Return the (X, Y) coordinate for the center point of the cell that contains the specified text.  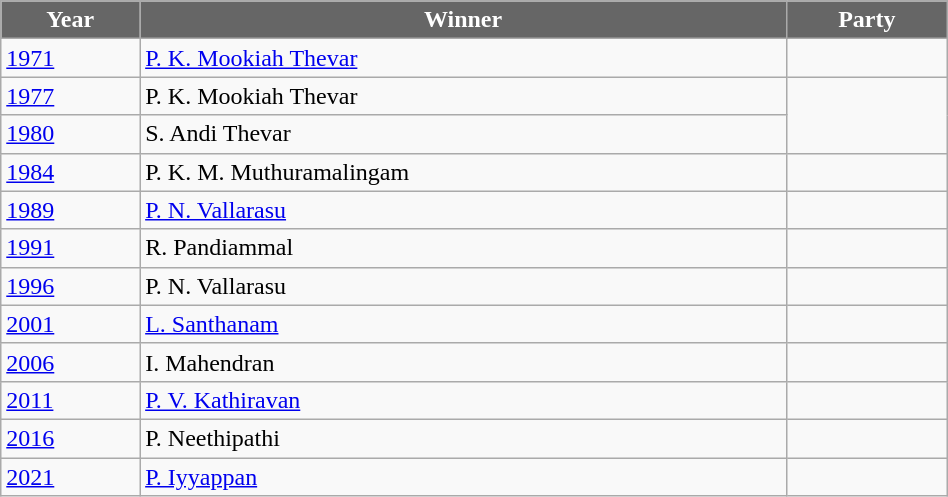
Party (866, 20)
S. Andi Thevar (464, 134)
P. V. Kathiravan (464, 400)
1977 (70, 96)
2006 (70, 362)
1980 (70, 134)
2016 (70, 438)
P. Neethipathi (464, 438)
1996 (70, 286)
2021 (70, 477)
1989 (70, 210)
2011 (70, 400)
P. K. M. Muthuramalingam (464, 172)
1991 (70, 248)
P. Iyyappan (464, 477)
2001 (70, 324)
I. Mahendran (464, 362)
R. Pandiammal (464, 248)
1971 (70, 58)
1984 (70, 172)
Year (70, 20)
L. Santhanam (464, 324)
Winner (464, 20)
